Detect which cell encompasses the target text, then output its (x, y) center coordinate. 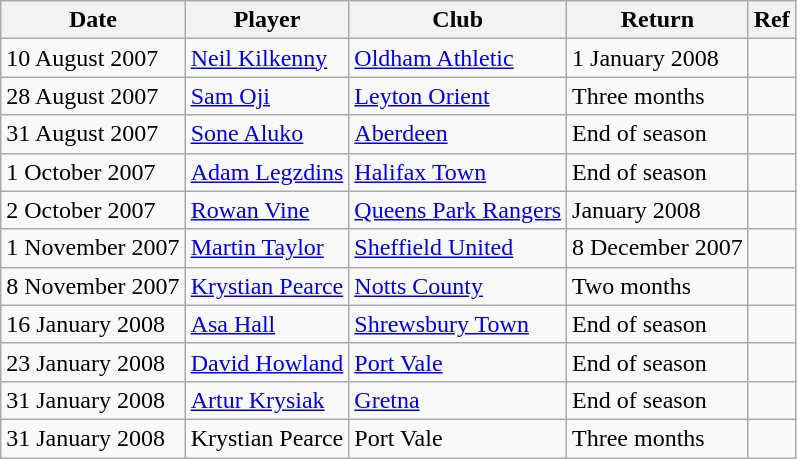
8 December 2007 (658, 248)
January 2008 (658, 210)
Club (458, 20)
Ref (772, 20)
Queens Park Rangers (458, 210)
1 November 2007 (93, 248)
Artur Krysiak (267, 400)
Adam Legzdins (267, 172)
Aberdeen (458, 134)
1 January 2008 (658, 58)
Two months (658, 286)
Player (267, 20)
Oldham Athletic (458, 58)
Gretna (458, 400)
David Howland (267, 362)
31 August 2007 (93, 134)
Shrewsbury Town (458, 324)
Leyton Orient (458, 96)
Sone Aluko (267, 134)
10 August 2007 (93, 58)
23 January 2008 (93, 362)
Return (658, 20)
Halifax Town (458, 172)
16 January 2008 (93, 324)
Asa Hall (267, 324)
28 August 2007 (93, 96)
2 October 2007 (93, 210)
Neil Kilkenny (267, 58)
Sam Oji (267, 96)
Rowan Vine (267, 210)
Notts County (458, 286)
Sheffield United (458, 248)
8 November 2007 (93, 286)
1 October 2007 (93, 172)
Date (93, 20)
Martin Taylor (267, 248)
